Find where the given text appears and provide that cell's center as (x, y) coordinate. 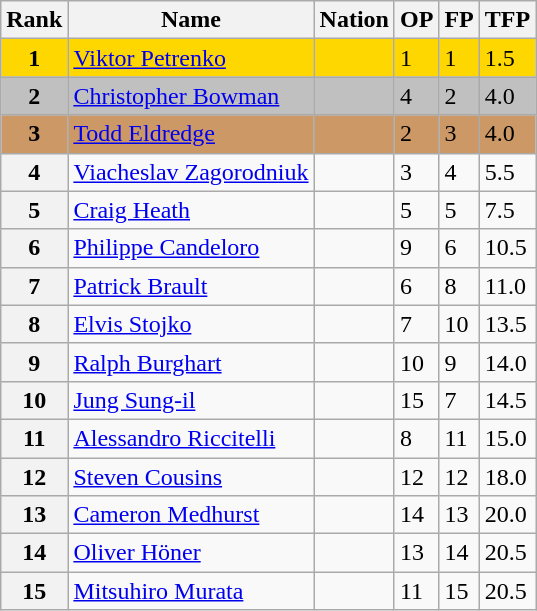
Steven Cousins (191, 477)
Oliver Höner (191, 553)
13.5 (507, 324)
Craig Heath (191, 210)
Ralph Burghart (191, 362)
20.0 (507, 515)
FP (459, 20)
Philippe Candeloro (191, 248)
Name (191, 20)
10.5 (507, 248)
7.5 (507, 210)
Mitsuhiro Murata (191, 591)
Todd Eldredge (191, 134)
Patrick Brault (191, 286)
Viktor Petrenko (191, 58)
Alessandro Riccitelli (191, 438)
Cameron Medhurst (191, 515)
Christopher Bowman (191, 96)
11.0 (507, 286)
Nation (354, 20)
TFP (507, 20)
14.0 (507, 362)
Elvis Stojko (191, 324)
OP (416, 20)
14.5 (507, 400)
5.5 (507, 172)
Viacheslav Zagorodniuk (191, 172)
15.0 (507, 438)
Rank (34, 20)
1.5 (507, 58)
Jung Sung-il (191, 400)
18.0 (507, 477)
